Return the [X, Y] coordinate for the center point of the cell that contains the specified text.  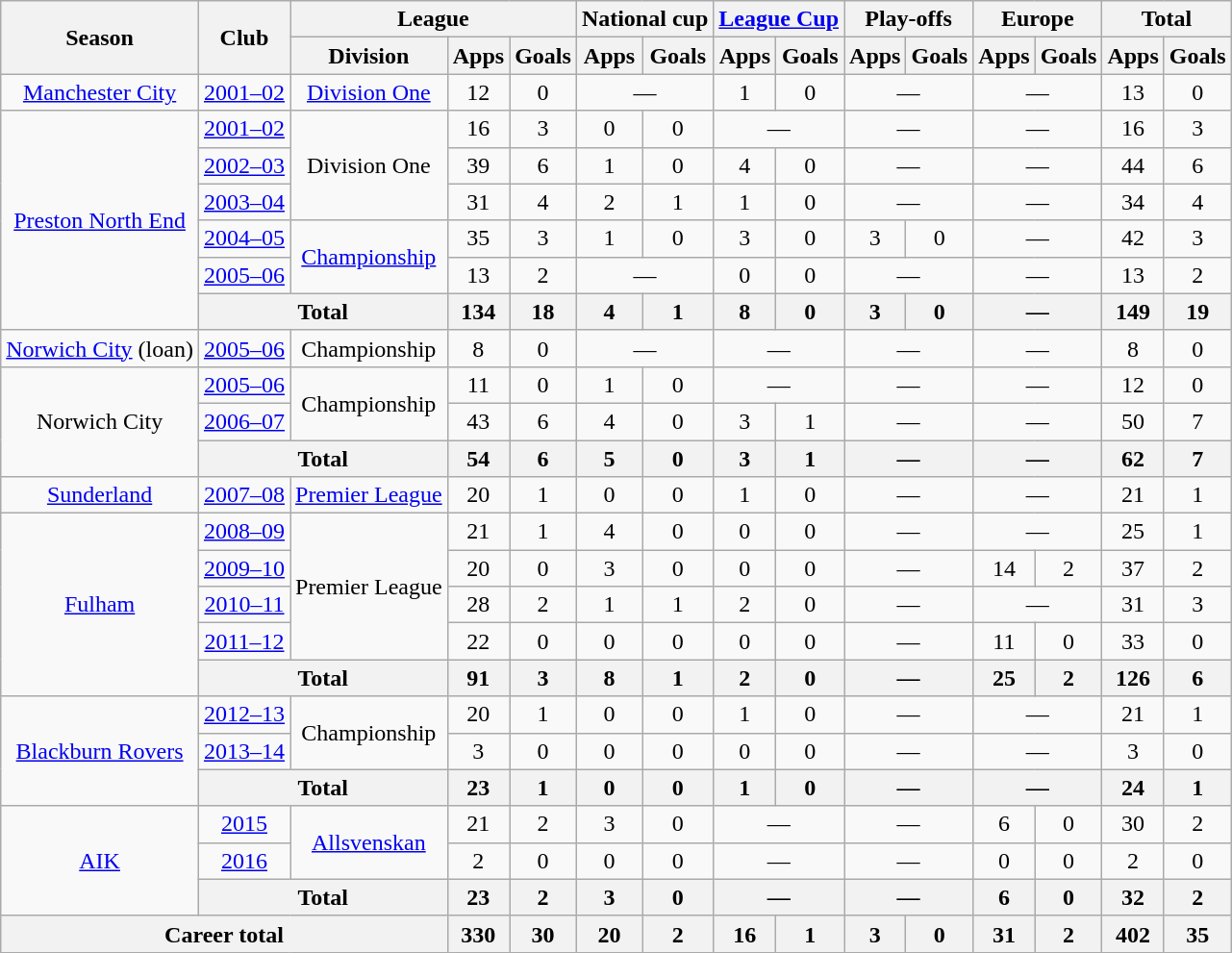
37 [1133, 568]
43 [478, 421]
42 [1133, 238]
Play-offs [909, 19]
Manchester City [100, 92]
2011–12 [244, 641]
149 [1133, 312]
402 [1133, 934]
5 [609, 459]
54 [478, 459]
2012–13 [244, 715]
Preston North End [100, 220]
2013–14 [244, 751]
126 [1133, 678]
Career total [224, 934]
2010–11 [244, 605]
Fulham [100, 605]
330 [478, 934]
62 [1133, 459]
Blackburn Rovers [100, 751]
Europe [1038, 19]
44 [1133, 165]
134 [478, 312]
Season [100, 38]
91 [478, 678]
32 [1133, 897]
19 [1197, 312]
2006–07 [244, 421]
2002–03 [244, 165]
Norwich City (loan) [100, 348]
22 [478, 641]
League Cup [779, 19]
Division [369, 56]
Norwich City [100, 421]
Club [244, 38]
Allsvenskan [369, 842]
14 [1004, 568]
18 [543, 312]
2015 [244, 824]
34 [1133, 202]
AIK [100, 861]
League [434, 19]
2009–10 [244, 568]
2008–09 [244, 532]
24 [1133, 788]
39 [478, 165]
2007–08 [244, 495]
28 [478, 605]
33 [1133, 641]
50 [1133, 421]
2003–04 [244, 202]
2004–05 [244, 238]
National cup [644, 19]
2016 [244, 861]
Sunderland [100, 495]
